Return [X, Y] of the center of cell containing provided text 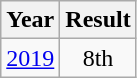
8th [98, 58]
Result [98, 20]
Year [30, 20]
2019 [30, 58]
